For the text-containing cell, return its midpoint in [X, Y] coordinate format. 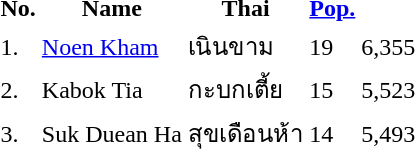
15 [332, 90]
เนินขาม [245, 46]
Kabok Tia [112, 90]
Noen Kham [112, 46]
กะบกเตี้ย [245, 90]
19 [332, 46]
